Provide the (X, Y) coordinate of the cell's center where the given text is located.  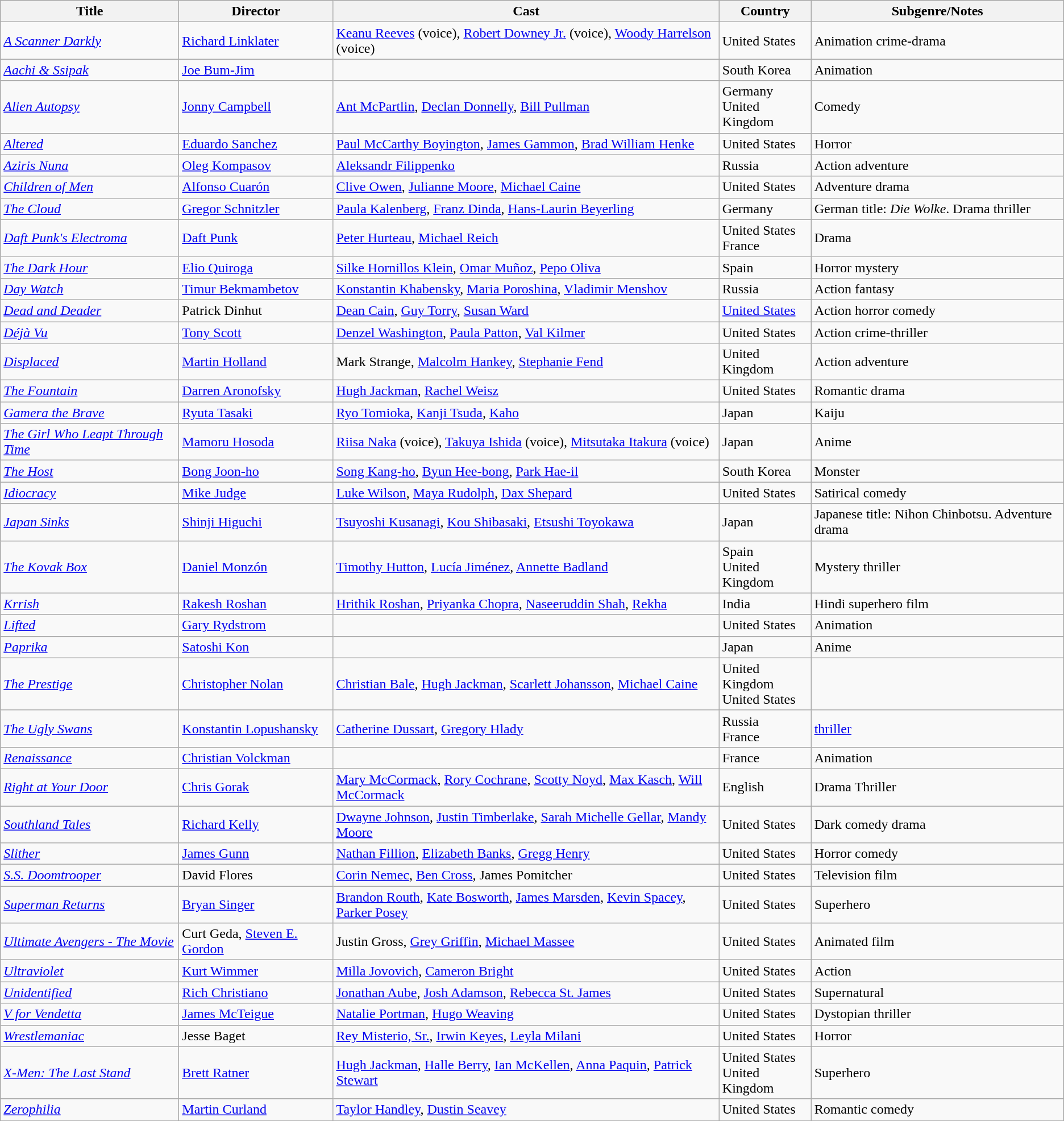
GermanyUnited Kingdom (765, 107)
Aleksandr Filippenko (526, 165)
Germany (765, 209)
Krrish (90, 604)
Horror comedy (937, 854)
The Kovak Box (90, 567)
David Flores (256, 875)
Keanu Reeves (voice), Robert Downey Jr. (voice), Woody Harrelson (voice) (526, 41)
X-Men: The Last Stand (90, 1073)
Tony Scott (256, 333)
United StatesUnited Kingdom (765, 1073)
Hugh Jackman, Rachel Weisz (526, 391)
Richard Kelly (256, 824)
Mark Strange, Malcolm Hankey, Stephanie Fend (526, 362)
Subgenre/Notes (937, 11)
France (765, 758)
Unidentified (90, 993)
Mary McCormack, Rory Cochrane, Scotty Noyd, Max Kasch, Will McCormack (526, 787)
Chris Gorak (256, 787)
Action crime-thriller (937, 333)
German title: Die Wolke. Drama thriller (937, 209)
Denzel Washington, Paula Patton, Val Kilmer (526, 333)
Television film (937, 875)
James McTeigue (256, 1014)
Mike Judge (256, 493)
RussiaFrance (765, 729)
Dark comedy drama (937, 824)
Ryuta Tasaki (256, 413)
Shinji Higuchi (256, 522)
Japanese title: Nihon Chinbotsu. Adventure drama (937, 522)
Romantic comedy (937, 1110)
The Prestige (90, 684)
James Gunn (256, 854)
Country (765, 11)
Paula Kalenberg, Franz Dinda, Hans-Laurin Beyerling (526, 209)
Slither (90, 854)
Timur Bekmambetov (256, 289)
Children of Men (90, 187)
Darren Aronofsky (256, 391)
Daft Punk (256, 238)
Jesse Baget (256, 1036)
Timothy Hutton, Lucía Jiménez, Annette Badland (526, 567)
Kaiju (937, 413)
Ultimate Avengers - The Movie (90, 941)
Kurt Wimmer (256, 971)
Romantic drama (937, 391)
Aziris Nuna (90, 165)
Ant McPartlin, Declan Donnelly, Bill Pullman (526, 107)
Rey Misterio, Sr., Irwin Keyes, Leyla Milani (526, 1036)
Eduardo Sanchez (256, 144)
Martin Curland (256, 1110)
Natalie Portman, Hugo Weaving (526, 1014)
Déjà Vu (90, 333)
Superman Returns (90, 905)
Nathan Fillion, Elizabeth Banks, Gregg Henry (526, 854)
Christian Volckman (256, 758)
Mamoru Hosoda (256, 442)
Alien Autopsy (90, 107)
Daft Punk's Electroma (90, 238)
Animated film (937, 941)
Oleg Kompasov (256, 165)
Alfonso Cuarón (256, 187)
Action horror comedy (937, 310)
Richard Linklater (256, 41)
Ryo Tomioka, Kanji Tsuda, Kaho (526, 413)
Dean Cain, Guy Torry, Susan Ward (526, 310)
Justin Gross, Grey Griffin, Michael Massee (526, 941)
Gary Rydstrom (256, 625)
Jonny Campbell (256, 107)
Hindi superhero film (937, 604)
Action (937, 971)
Riisa Naka (voice), Takuya Ishida (voice), Mitsutaka Itakura (voice) (526, 442)
Dystopian thriller (937, 1014)
Hugh Jackman, Halle Berry, Ian McKellen, Anna Paquin, Patrick Stewart (526, 1073)
Mystery thriller (937, 567)
Rich Christiano (256, 993)
Joe Bum-Jim (256, 70)
Brandon Routh, Kate Bosworth, James Marsden, Kevin Spacey, Parker Posey (526, 905)
United Kingdom (765, 362)
Day Watch (90, 289)
Clive Owen, Julianne Moore, Michael Caine (526, 187)
Right at Your Door (90, 787)
A Scanner Darkly (90, 41)
Milla Jovovich, Cameron Bright (526, 971)
The Cloud (90, 209)
Aachi & Ssipak (90, 70)
Renaissance (90, 758)
Rakesh Roshan (256, 604)
Monster (937, 471)
Drama (937, 238)
Luke Wilson, Maya Rudolph, Dax Shepard (526, 493)
Patrick Dinhut (256, 310)
Action fantasy (937, 289)
Peter Hurteau, Michael Reich (526, 238)
Paprika (90, 647)
Tsuyoshi Kusanagi, Kou Shibasaki, Etsushi Toyokawa (526, 522)
Catherine Dussart, Gregory Hlady (526, 729)
S.S. Doomtrooper (90, 875)
Hrithik Roshan, Priyanka Chopra, Naseeruddin Shah, Rekha (526, 604)
The Fountain (90, 391)
Satoshi Kon (256, 647)
Title (90, 11)
Dwayne Johnson, Justin Timberlake, Sarah Michelle Gellar, Mandy Moore (526, 824)
Bong Joon-ho (256, 471)
Gregor Schnitzler (256, 209)
Animation crime-drama (937, 41)
V for Vendetta (90, 1014)
Taylor Handley, Dustin Seavey (526, 1110)
Martin Holland (256, 362)
Idiocracy (90, 493)
Brett Ratner (256, 1073)
Spain (765, 267)
Cast (526, 11)
The Ugly Swans (90, 729)
Bryan Singer (256, 905)
Southland Tales (90, 824)
Elio Quiroga (256, 267)
The Dark Hour (90, 267)
Silke Hornillos Klein, Omar Muñoz, Pepo Oliva (526, 267)
The Girl Who Leapt Through Time (90, 442)
Song Kang-ho, Byun Hee-bong, Park Hae-il (526, 471)
Supernatural (937, 993)
Director (256, 11)
Gamera the Brave (90, 413)
The Host (90, 471)
Japan Sinks (90, 522)
Daniel Monzón (256, 567)
Konstantin Khabensky, Maria Poroshina, Vladimir Menshov (526, 289)
Corin Nemec, Ben Cross, James Pomitcher (526, 875)
SpainUnited Kingdom (765, 567)
Horror mystery (937, 267)
United KingdomUnited States (765, 684)
Jonathan Aube, Josh Adamson, Rebecca St. James (526, 993)
Ultraviolet (90, 971)
Lifted (90, 625)
Drama Thriller (937, 787)
Comedy (937, 107)
Dead and Deader (90, 310)
Curt Geda, Steven E. Gordon (256, 941)
Adventure drama (937, 187)
United StatesFrance (765, 238)
Christian Bale, Hugh Jackman, Scarlett Johansson, Michael Caine (526, 684)
Altered (90, 144)
Displaced (90, 362)
India (765, 604)
thriller (937, 729)
English (765, 787)
Konstantin Lopushansky (256, 729)
Satirical comedy (937, 493)
Christopher Nolan (256, 684)
Wrestlemaniac (90, 1036)
Paul McCarthy Boyington, James Gammon, Brad William Henke (526, 144)
Zerophilia (90, 1110)
